Determine the (x, y) coordinate at the center of the cell enclosing the given text.  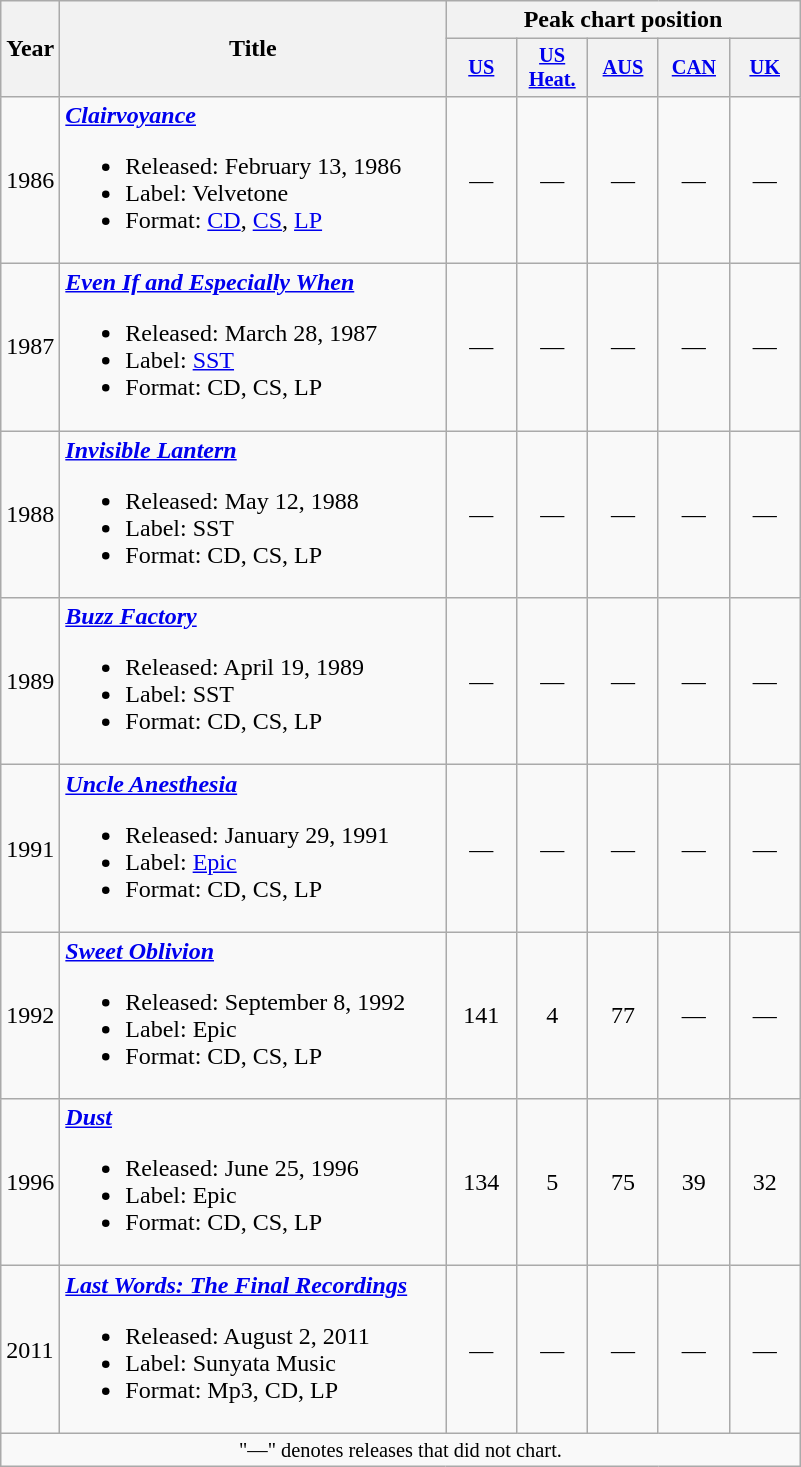
Invisible LanternReleased: May 12, 1988Label: SSTFormat: CD, CS, LP (253, 514)
Peak chart position (623, 20)
1987 (30, 348)
"—" denotes releases that did not chart. (400, 1450)
75 (624, 1182)
39 (694, 1182)
Buzz FactoryReleased: April 19, 1989Label: SSTFormat: CD, CS, LP (253, 682)
4 (552, 1016)
2011 (30, 1350)
1991 (30, 848)
US (482, 68)
1986 (30, 180)
77 (624, 1016)
CAN (694, 68)
5 (552, 1182)
ClairvoyanceReleased: February 13, 1986Label: VelvetoneFormat: CD, CS, LP (253, 180)
USHeat. (552, 68)
Even If and Especially WhenReleased: March 28, 1987Label: SSTFormat: CD, CS, LP (253, 348)
32 (764, 1182)
1988 (30, 514)
1989 (30, 682)
141 (482, 1016)
134 (482, 1182)
Uncle AnesthesiaReleased: January 29, 1991Label: EpicFormat: CD, CS, LP (253, 848)
UK (764, 68)
Sweet OblivionReleased: September 8, 1992Label: EpicFormat: CD, CS, LP (253, 1016)
Last Words: The Final RecordingsReleased: August 2, 2011Label: Sunyata MusicFormat: Mp3, CD, LP (253, 1350)
DustReleased: June 25, 1996Label: EpicFormat: CD, CS, LP (253, 1182)
1992 (30, 1016)
Title (253, 49)
AUS (624, 68)
1996 (30, 1182)
Year (30, 49)
